Capture the cell that displays the provided text and extract its (x, y) central coordinate. 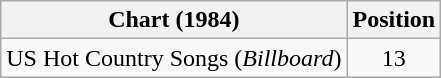
13 (394, 58)
Position (394, 20)
US Hot Country Songs (Billboard) (174, 58)
Chart (1984) (174, 20)
